Detect which cell encompasses the target text, then output its [X, Y] center coordinate. 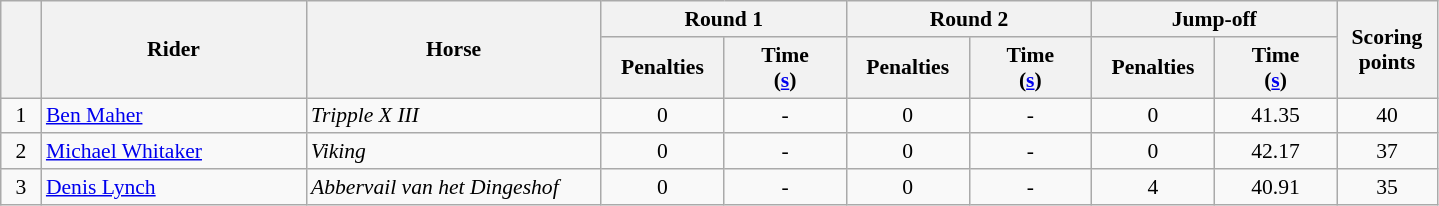
Ben Maher [174, 116]
42.17 [1276, 152]
Rider [174, 50]
Abbervail van het Dingeshof [454, 187]
Viking [454, 152]
2 [21, 152]
Denis Lynch [174, 187]
1 [21, 116]
40.91 [1276, 187]
Round 2 [968, 19]
41.35 [1276, 116]
Scoringpoints [1387, 50]
40 [1387, 116]
3 [21, 187]
Jump-off [1214, 19]
Round 1 [724, 19]
37 [1387, 152]
4 [1154, 187]
Tripple X III [454, 116]
35 [1387, 187]
Michael Whitaker [174, 152]
Horse [454, 50]
